Find where the given text appears and provide that cell's center as (X, Y) coordinate. 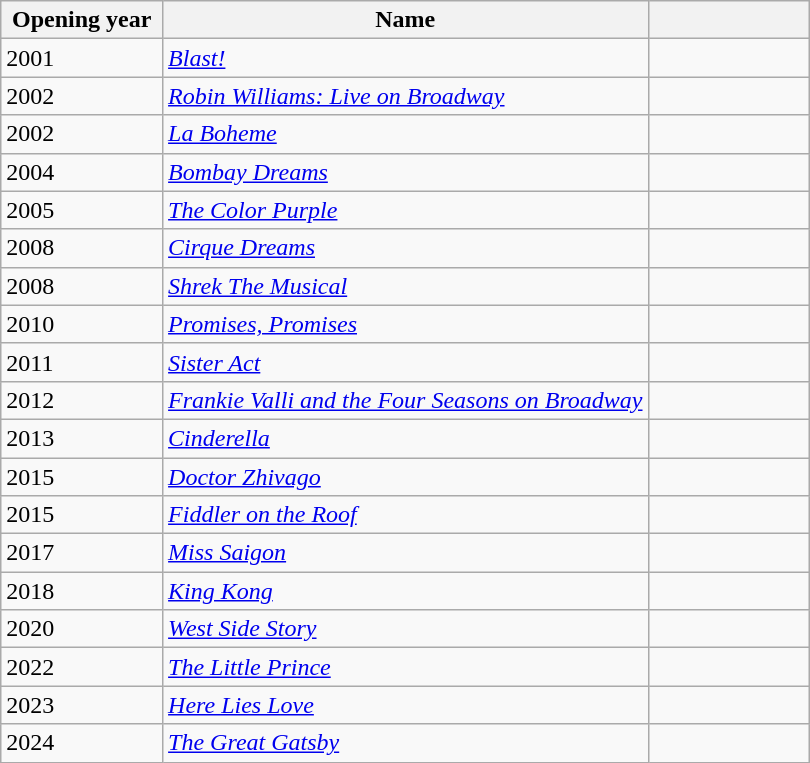
King Kong (406, 591)
Name (406, 20)
West Side Story (406, 629)
La Boheme (406, 134)
Promises, Promises (406, 324)
Here Lies Love (406, 705)
The Little Prince (406, 667)
2004 (82, 172)
Fiddler on the Roof (406, 515)
The Color Purple (406, 210)
Opening year (82, 20)
Bombay Dreams (406, 172)
2010 (82, 324)
Miss Saigon (406, 553)
2005 (82, 210)
2022 (82, 667)
Sister Act (406, 362)
Robin Williams: Live on Broadway (406, 96)
The Great Gatsby (406, 743)
2017 (82, 553)
Doctor Zhivago (406, 477)
2012 (82, 400)
2011 (82, 362)
Blast! (406, 58)
Cirque Dreams (406, 248)
2001 (82, 58)
2024 (82, 743)
2020 (82, 629)
2023 (82, 705)
2018 (82, 591)
Frankie Valli and the Four Seasons on Broadway (406, 400)
Cinderella (406, 438)
2013 (82, 438)
Shrek The Musical (406, 286)
